Scan for the cell matching the given text and deliver its (X, Y) coordinate at center. 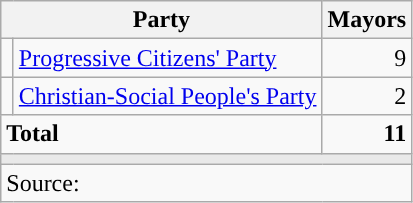
Source: (206, 183)
9 (367, 58)
Mayors (367, 20)
Christian-Social People's Party (168, 96)
2 (367, 96)
Total (162, 134)
Party (162, 20)
Progressive Citizens' Party (168, 58)
11 (367, 134)
